Pinpoint the cell where the given text exists, returning its (x, y) midpoint coordinate. 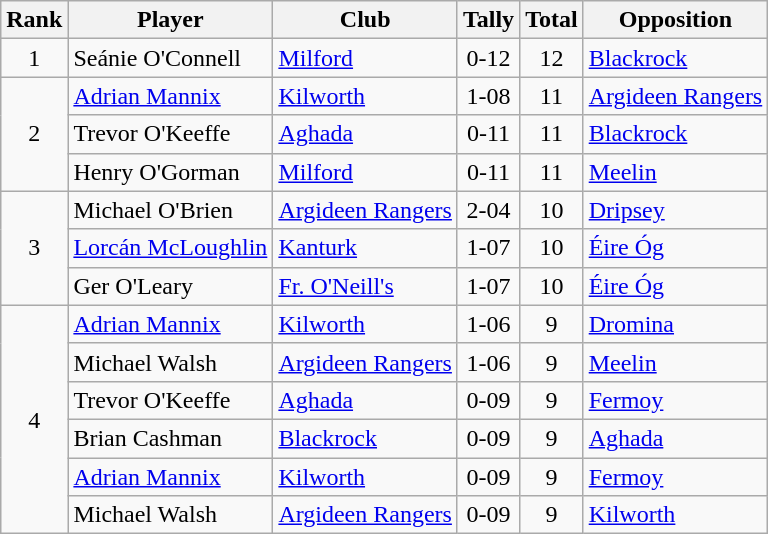
1-08 (488, 96)
Kanturk (366, 248)
4 (34, 419)
Opposition (676, 20)
Lorcán McLoughlin (170, 248)
Fr. O'Neill's (366, 286)
Player (170, 20)
0-12 (488, 58)
12 (552, 58)
Club (366, 20)
3 (34, 248)
Dripsey (676, 210)
Michael O'Brien (170, 210)
Brian Cashman (170, 438)
Henry O'Gorman (170, 172)
Seánie O'Connell (170, 58)
Tally (488, 20)
Total (552, 20)
Rank (34, 20)
Dromina (676, 324)
1 (34, 58)
2 (34, 134)
Ger O'Leary (170, 286)
2-04 (488, 210)
